Scan for the cell matching the given text and deliver its (x, y) coordinate at center. 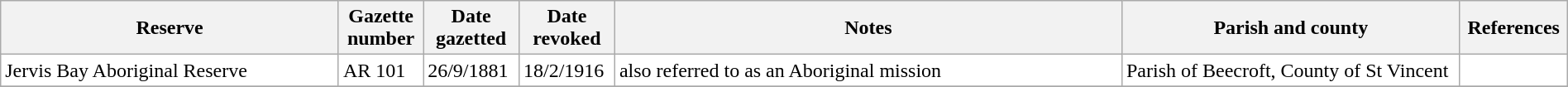
26/9/1881 (471, 70)
Notes (868, 28)
Date revoked (566, 28)
Date gazetted (471, 28)
Reserve (170, 28)
Parish of Beecroft, County of St Vincent (1290, 70)
Jervis Bay Aboriginal Reserve (170, 70)
also referred to as an Aboriginal mission (868, 70)
AR 101 (380, 70)
Gazette number (380, 28)
References (1513, 28)
18/2/1916 (566, 70)
Parish and county (1290, 28)
